Search for the cell housing the specified text and yield its [x, y] center coordinate. 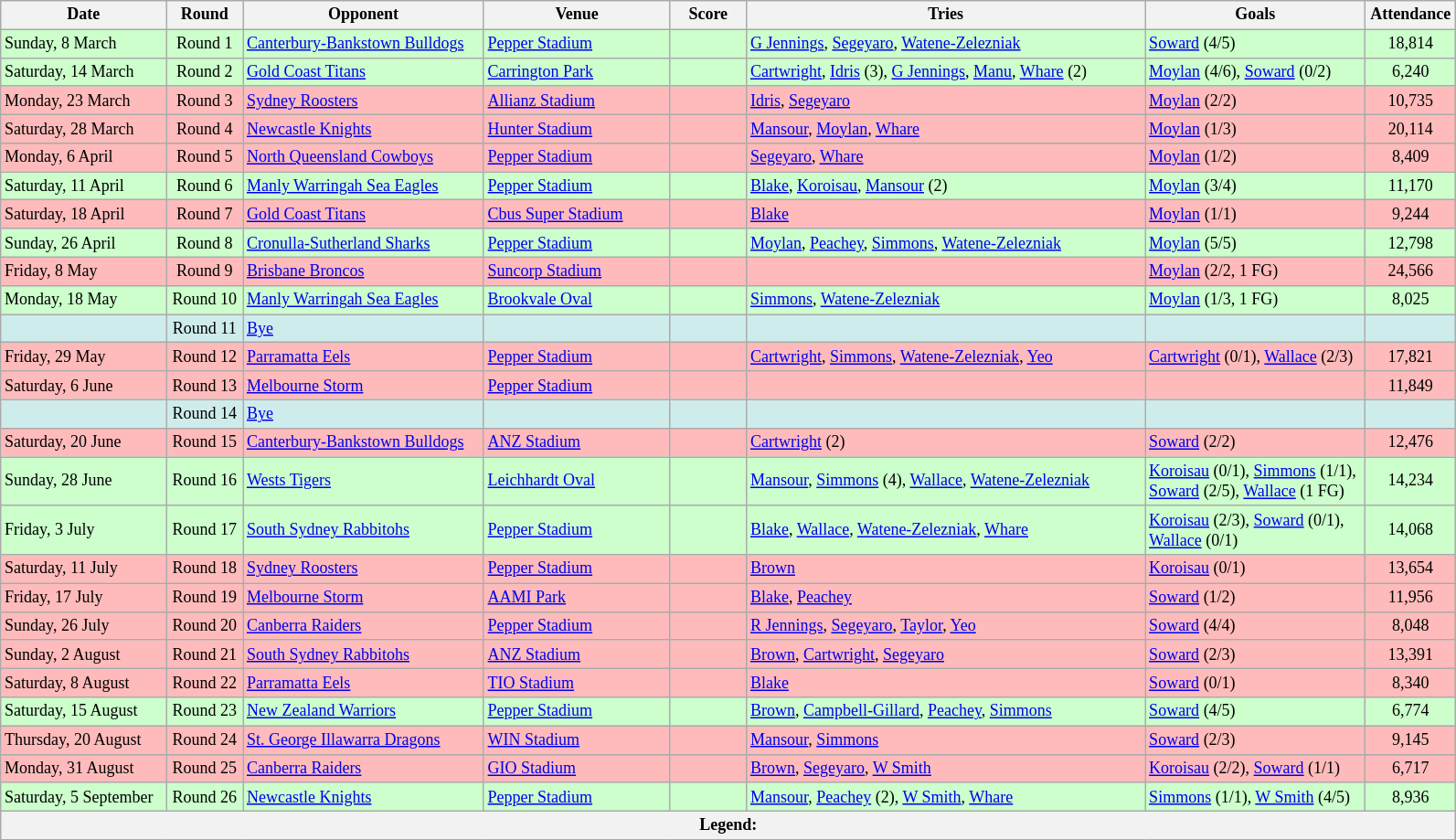
Round 22 [205, 684]
Brisbane Broncos [364, 271]
Brown, Segeyaro, W Smith [946, 768]
24,566 [1411, 271]
Cartwright (2) [946, 442]
Tries [946, 15]
Soward (1/2) [1256, 598]
13,654 [1411, 569]
Soward (2/2) [1256, 442]
Round 17 [205, 530]
Brown, Campbell-Gillard, Peachey, Simmons [946, 711]
Segeyaro, Whare [946, 157]
Round 20 [205, 625]
Moylan (1/3) [1256, 128]
Round 21 [205, 654]
14,234 [1411, 482]
Saturday, 11 July [84, 569]
Mansour, Simmons [946, 740]
17,821 [1411, 356]
Idris, Segeyaro [946, 101]
Round 9 [205, 271]
14,068 [1411, 530]
Carrington Park [577, 71]
Moylan (1/2) [1256, 157]
R Jennings, Segeyaro, Taylor, Yeo [946, 625]
Soward (0/1) [1256, 684]
13,391 [1411, 654]
Attendance [1411, 15]
9,145 [1411, 740]
Simmons, Watene-Zelezniak [946, 300]
Cronulla-Sutherland Sharks [364, 243]
Moylan (1/1) [1256, 214]
Round 13 [205, 386]
Mansour, Peachey (2), W Smith, Whare [946, 797]
Cartwright, Idris (3), G Jennings, Manu, Whare (2) [946, 71]
Cartwright (0/1), Wallace (2/3) [1256, 356]
Blake, Wallace, Watene-Zelezniak, Whare [946, 530]
Moylan (5/5) [1256, 243]
Sunday, 26 April [84, 243]
11,849 [1411, 386]
Round 24 [205, 740]
Round 5 [205, 157]
Brookvale Oval [577, 300]
20,114 [1411, 128]
Date [84, 15]
Moylan (1/3, 1 FG) [1256, 300]
Saturday, 14 March [84, 71]
Friday, 3 July [84, 530]
Venue [577, 15]
Wests Tigers [364, 482]
Round 14 [205, 413]
Saturday, 8 August [84, 684]
Round 16 [205, 482]
Monday, 23 March [84, 101]
Monday, 31 August [84, 768]
New Zealand Warriors [364, 711]
Thursday, 20 August [84, 740]
Blake, Peachey [946, 598]
Koroisau (2/3), Soward (0/1), Wallace (0/1) [1256, 530]
Cartwright, Simmons, Watene-Zelezniak, Yeo [946, 356]
Saturday, 11 April [84, 186]
8,340 [1411, 684]
Round 15 [205, 442]
Saturday, 20 June [84, 442]
6,774 [1411, 711]
8,025 [1411, 300]
WIN Stadium [577, 740]
Brown [946, 569]
Moylan (4/6), Soward (0/2) [1256, 71]
Round 12 [205, 356]
G Jennings, Segeyaro, Watene-Zelezniak [946, 44]
Round 11 [205, 329]
Moylan (2/2, 1 FG) [1256, 271]
Mansour, Simmons (4), Wallace, Watene-Zelezniak [946, 482]
St. George Illawarra Dragons [364, 740]
Goals [1256, 15]
8,936 [1411, 797]
Sunday, 26 July [84, 625]
12,798 [1411, 243]
Round 23 [205, 711]
12,476 [1411, 442]
Leichhardt Oval [577, 482]
Friday, 8 May [84, 271]
Sunday, 2 August [84, 654]
GIO Stadium [577, 768]
Score [708, 15]
Round 4 [205, 128]
Round 1 [205, 44]
9,244 [1411, 214]
Round 26 [205, 797]
Suncorp Stadium [577, 271]
Round 18 [205, 569]
18,814 [1411, 44]
Round 8 [205, 243]
Legend: [728, 824]
Koroisau (0/1), Simmons (1/1), Soward (2/5), Wallace (1 FG) [1256, 482]
Saturday, 6 June [84, 386]
Saturday, 5 September [84, 797]
TIO Stadium [577, 684]
Friday, 29 May [84, 356]
8,048 [1411, 625]
Saturday, 15 August [84, 711]
8,409 [1411, 157]
Monday, 6 April [84, 157]
Blake, Koroisau, Mansour (2) [946, 186]
North Queensland Cowboys [364, 157]
Saturday, 18 April [84, 214]
Soward (4/4) [1256, 625]
Sunday, 28 June [84, 482]
10,735 [1411, 101]
Round 3 [205, 101]
11,956 [1411, 598]
Moylan (3/4) [1256, 186]
Opponent [364, 15]
Brown, Cartwright, Segeyaro [946, 654]
Round 25 [205, 768]
Allianz Stadium [577, 101]
Saturday, 28 March [84, 128]
6,240 [1411, 71]
Round 6 [205, 186]
Round 7 [205, 214]
Sunday, 8 March [84, 44]
6,717 [1411, 768]
Koroisau (0/1) [1256, 569]
Friday, 17 July [84, 598]
Round 19 [205, 598]
Round 2 [205, 71]
Hunter Stadium [577, 128]
Monday, 18 May [84, 300]
AAMI Park [577, 598]
Cbus Super Stadium [577, 214]
Mansour, Moylan, Whare [946, 128]
Moylan, Peachey, Simmons, Watene-Zelezniak [946, 243]
Simmons (1/1), W Smith (4/5) [1256, 797]
Moylan (2/2) [1256, 101]
11,170 [1411, 186]
Round [205, 15]
Koroisau (2/2), Soward (1/1) [1256, 768]
Round 10 [205, 300]
